From the cell containing the given text, extract its center point as [x, y] coordinate. 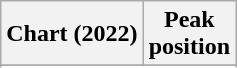
Chart (2022) [72, 34]
Peakposition [189, 34]
